Determine the (x, y) coordinate at the center of the cell enclosing the given text.  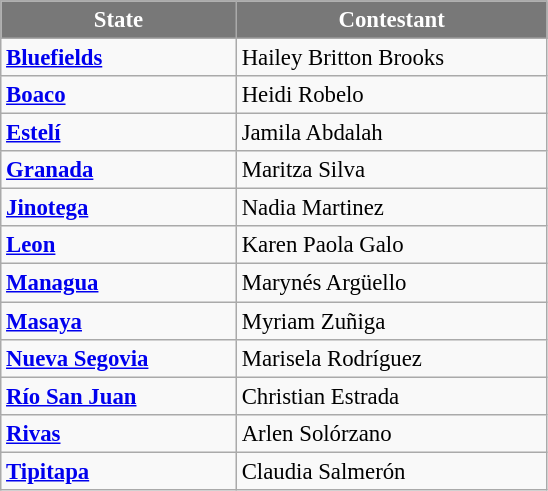
Estelí (119, 133)
Marisela Rodríguez (392, 358)
Jinotega (119, 208)
Leon (119, 245)
Rivas (119, 433)
Tipitapa (119, 471)
Río San Juan (119, 396)
Heidi Robelo (392, 95)
Nueva Segovia (119, 358)
Masaya (119, 321)
Marynés Argüello (392, 283)
Contestant (392, 20)
Arlen Solórzano (392, 433)
Karen Paola Galo (392, 245)
Managua (119, 283)
Hailey Britton Brooks (392, 58)
Jamila Abdalah (392, 133)
State (119, 20)
Nadia Martinez (392, 208)
Maritza Silva (392, 170)
Bluefields (119, 58)
Myriam Zuñiga (392, 321)
Claudia Salmerón (392, 471)
Granada (119, 170)
Christian Estrada (392, 396)
Boaco (119, 95)
